Scan for the cell matching the given text and deliver its [X, Y] coordinate at center. 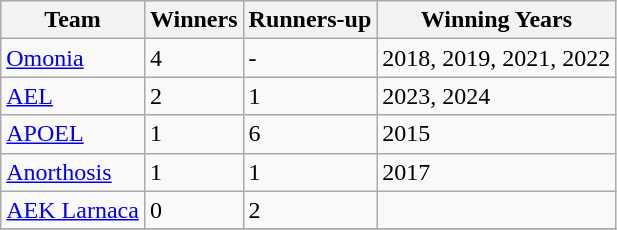
2017 [496, 172]
Anorthosis [73, 172]
Winners [194, 20]
0 [194, 210]
Winning Years [496, 20]
6 [310, 134]
- [310, 58]
2015 [496, 134]
Runners-up [310, 20]
APOEL [73, 134]
AEL [73, 96]
Omonia [73, 58]
AEK Larnaca [73, 210]
2023, 2024 [496, 96]
2018, 2019, 2021, 2022 [496, 58]
4 [194, 58]
Team [73, 20]
